Provide the [X, Y] coordinate of the cell's center where the given text is located.  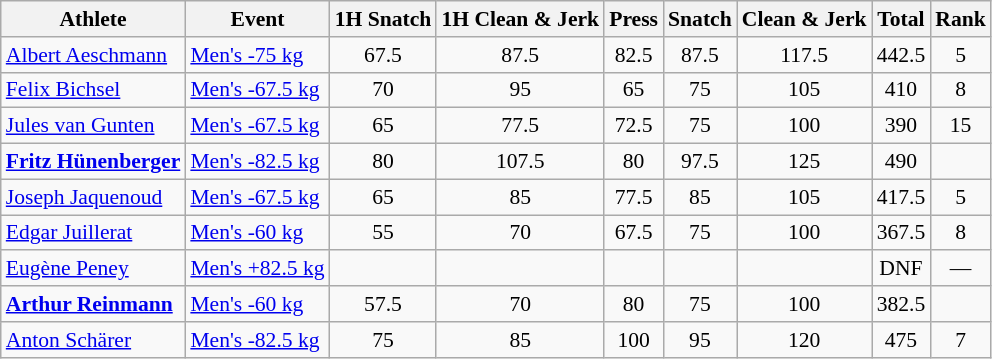
Rank [960, 19]
1H Clean & Jerk [520, 19]
125 [804, 162]
1H Snatch [384, 19]
Jules van Gunten [94, 126]
107.5 [520, 162]
Arthur Reinmann [94, 304]
57.5 [384, 304]
390 [902, 126]
382.5 [902, 304]
72.5 [634, 126]
Eugène Peney [94, 269]
15 [960, 126]
Clean & Jerk [804, 19]
97.5 [700, 162]
Press [634, 19]
Snatch [700, 19]
417.5 [902, 197]
367.5 [902, 233]
Felix Bichsel [94, 90]
Joseph Jaquenoud [94, 197]
82.5 [634, 55]
442.5 [902, 55]
Edgar Juillerat [94, 233]
Anton Schärer [94, 340]
Men's +82.5 kg [257, 269]
55 [384, 233]
Albert Aeschmann [94, 55]
490 [902, 162]
7 [960, 340]
Event [257, 19]
Men's -75 kg [257, 55]
Athlete [94, 19]
117.5 [804, 55]
410 [902, 90]
Total [902, 19]
120 [804, 340]
DNF [902, 269]
Fritz Hünenberger [94, 162]
— [960, 269]
475 [902, 340]
